Output the (x, y) coordinate of the center of the cell containing the given text.  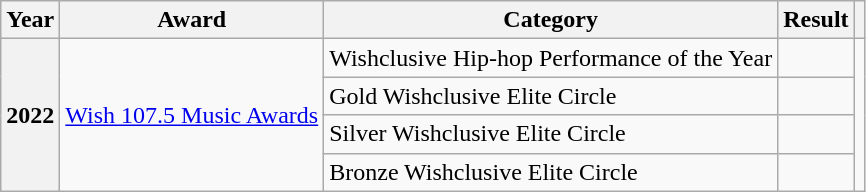
Category (551, 20)
Year (30, 20)
Gold Wishclusive Elite Circle (551, 96)
Silver Wishclusive Elite Circle (551, 134)
Award (192, 20)
Result (816, 20)
Bronze Wishclusive Elite Circle (551, 172)
Wish 107.5 Music Awards (192, 115)
2022 (30, 115)
Wishclusive Hip-hop Performance of the Year (551, 58)
